Identify which cell holds the provided text, then report its [X, Y] central coordinate. 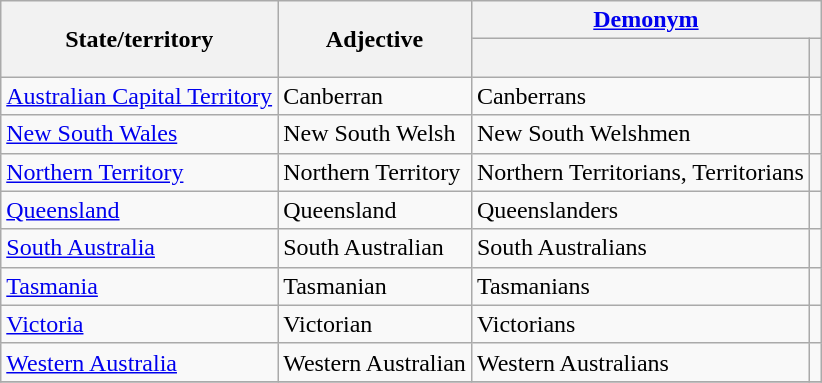
Northern Territorians, Territorians [640, 172]
Australian Capital Territory [140, 96]
State/territory [140, 39]
Adjective [375, 39]
New South Wales [140, 134]
Queenslanders [640, 210]
Canberrans [640, 96]
South Australian [375, 248]
Canberran [375, 96]
New South Welshmen [640, 134]
Victorian [375, 324]
Victorians [640, 324]
Western Australia [140, 362]
Western Australian [375, 362]
Western Australians [640, 362]
South Australia [140, 248]
Tasmanian [375, 286]
New South Welsh [375, 134]
Tasmania [140, 286]
Victoria [140, 324]
Demonym [646, 20]
South Australians [640, 248]
Tasmanians [640, 286]
